Pinpoint the cell where the given text exists, returning its (x, y) midpoint coordinate. 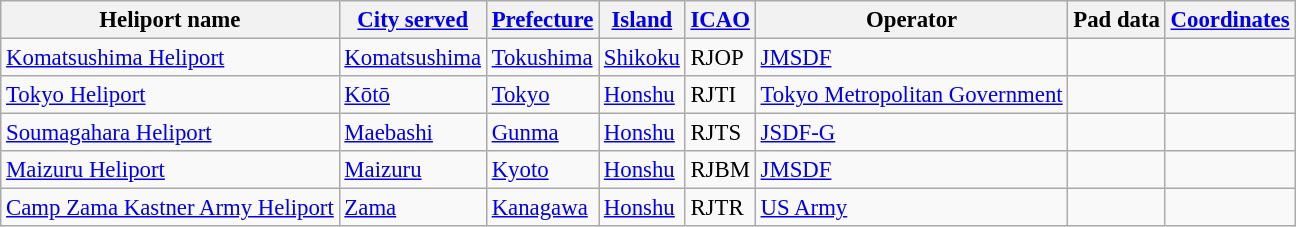
RJBM (720, 170)
Shikoku (642, 58)
Zama (412, 208)
JSDF-G (912, 133)
Heliport name (170, 20)
Maizuru (412, 170)
Kōtō (412, 95)
Operator (912, 20)
Coordinates (1230, 20)
Tokyo Metropolitan Government (912, 95)
Camp Zama Kastner Army Heliport (170, 208)
Pad data (1116, 20)
RJOP (720, 58)
ICAO (720, 20)
Komatsushima Heliport (170, 58)
Tokyo Heliport (170, 95)
Tokyo (542, 95)
Kyoto (542, 170)
Maizuru Heliport (170, 170)
Tokushima (542, 58)
RJTR (720, 208)
City served (412, 20)
Komatsushima (412, 58)
Prefecture (542, 20)
US Army (912, 208)
Maebashi (412, 133)
RJTI (720, 95)
RJTS (720, 133)
Soumagahara Heliport (170, 133)
Gunma (542, 133)
Island (642, 20)
Kanagawa (542, 208)
